Locate the cell with the specified text and output its [X, Y] center coordinate. 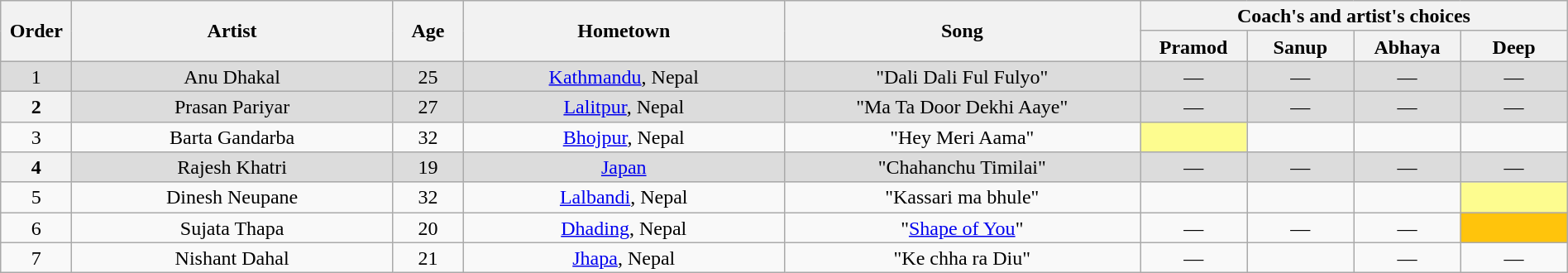
Anu Dhakal [232, 76]
Abhaya [1408, 46]
Hometown [624, 31]
7 [36, 258]
"Kassari ma bhule" [963, 197]
Barta Gandarba [232, 137]
2 [36, 106]
21 [428, 258]
Order [36, 31]
Lalitpur, Nepal [624, 106]
Dinesh Neupane [232, 197]
Deep [1513, 46]
6 [36, 228]
3 [36, 137]
Bhojpur, Nepal [624, 137]
Age [428, 31]
Japan [624, 167]
Song [963, 31]
Dhading, Nepal [624, 228]
"Chahanchu Timilai" [963, 167]
20 [428, 228]
"Hey Meri Aama" [963, 137]
Jhapa, Nepal [624, 258]
Artist [232, 31]
4 [36, 167]
Sanup [1300, 46]
19 [428, 167]
"Shape of You" [963, 228]
"Ke chha ra Diu" [963, 258]
Coach's and artist's choices [1355, 17]
Sujata Thapa [232, 228]
Prasan Pariyar [232, 106]
27 [428, 106]
Rajesh Khatri [232, 167]
Kathmandu, Nepal [624, 76]
25 [428, 76]
Nishant Dahal [232, 258]
"Dali Dali Ful Fulyo" [963, 76]
5 [36, 197]
Pramod [1194, 46]
"Ma Ta Door Dekhi Aaye" [963, 106]
Lalbandi, Nepal [624, 197]
1 [36, 76]
